Capture the cell that displays the provided text and extract its (X, Y) central coordinate. 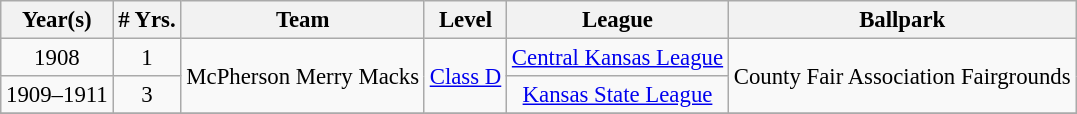
Ballpark (902, 20)
# Yrs. (147, 20)
County Fair Association Fairgrounds (902, 76)
Team (302, 20)
1908 (57, 58)
Kansas State League (618, 95)
Class D (465, 76)
Year(s) (57, 20)
League (618, 20)
3 (147, 95)
1909–1911 (57, 95)
McPherson Merry Macks (302, 76)
1 (147, 58)
Level (465, 20)
Central Kansas League (618, 58)
